Provide the (X, Y) coordinate of the cell's center where the given text is located.  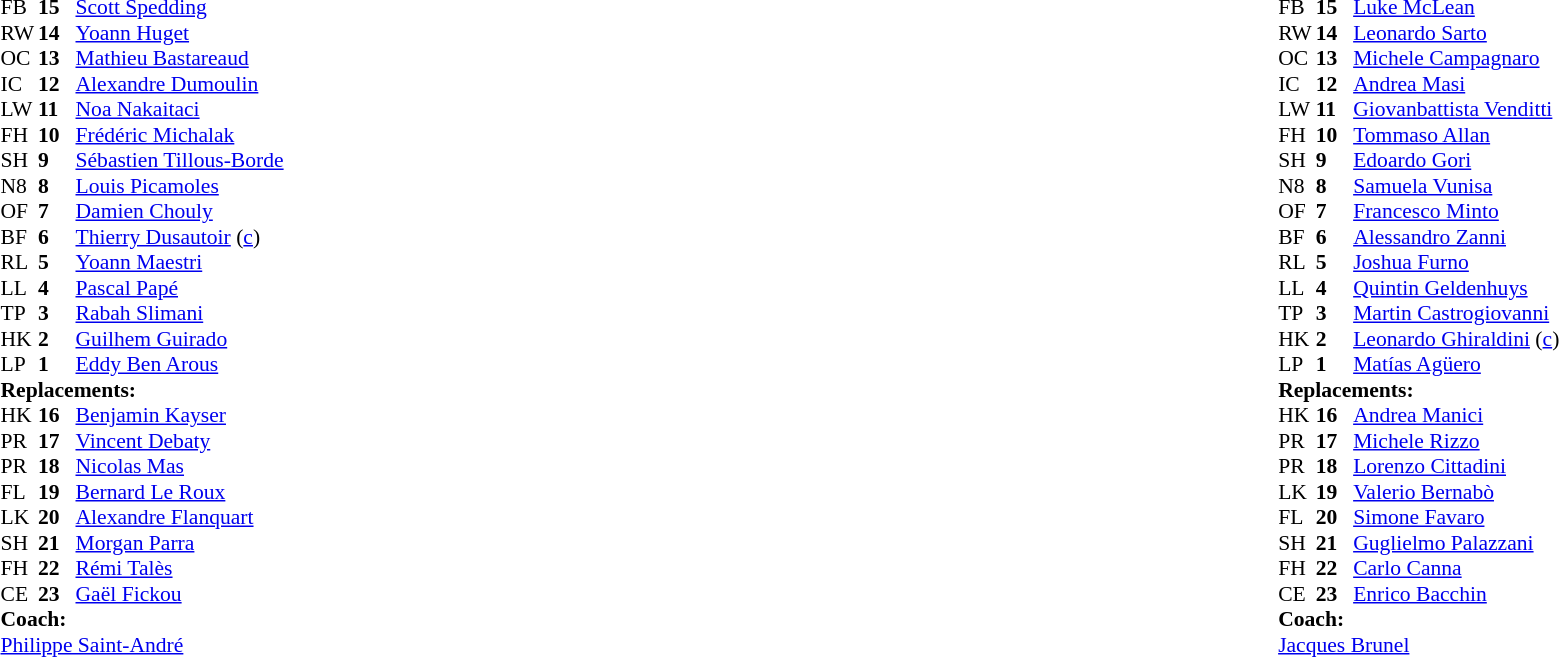
Rémi Talès (180, 569)
Leonardo Sarto (1456, 33)
Guilhem Guirado (180, 339)
Samuela Vunisa (1456, 186)
Noa Nakaitaci (180, 109)
Simone Favaro (1456, 517)
Tommaso Allan (1456, 135)
Yoann Maestri (180, 263)
Yoann Huget (180, 33)
Thierry Dusautoir (c) (180, 237)
Valerio Bernabò (1456, 492)
Louis Picamoles (180, 186)
Matías Agüero (1456, 365)
Damien Chouly (180, 211)
Lorenzo Cittadini (1456, 467)
Francesco Minto (1456, 211)
Andrea Masi (1456, 84)
Michele Rizzo (1456, 441)
Vincent Debaty (180, 441)
Bernard Le Roux (180, 492)
Edoardo Gori (1456, 161)
Guglielmo Palazzani (1456, 543)
Benjamin Kayser (180, 415)
Sébastien Tillous-Borde (180, 161)
Quintin Geldenhuys (1456, 288)
Andrea Manici (1456, 415)
Eddy Ben Arous (180, 365)
Giovanbattista Venditti (1456, 109)
Mathieu Bastareaud (180, 59)
Rabah Slimani (180, 313)
Pascal Papé (180, 288)
Carlo Canna (1456, 569)
Enrico Bacchin (1456, 594)
Alexandre Dumoulin (180, 84)
Alexandre Flanquart (180, 517)
Gaël Fickou (180, 594)
Joshua Furno (1456, 263)
Michele Campagnaro (1456, 59)
Alessandro Zanni (1456, 237)
Frédéric Michalak (180, 135)
Morgan Parra (180, 543)
Leonardo Ghiraldini (c) (1456, 339)
Martin Castrogiovanni (1456, 313)
Nicolas Mas (180, 467)
